Capture the cell that displays the provided text and extract its [x, y] central coordinate. 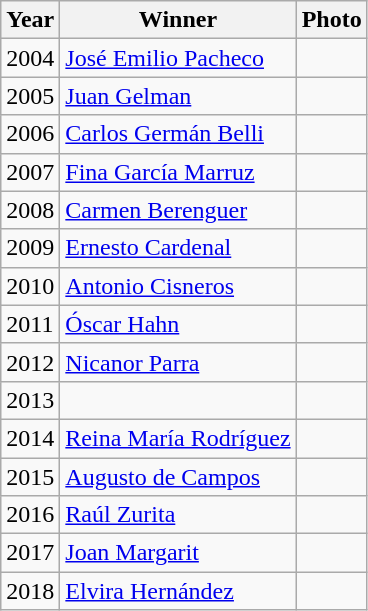
2016 [30, 515]
José Emilio Pacheco [178, 58]
Photo [332, 20]
2014 [30, 438]
Carmen Berenguer [178, 210]
Augusto de Campos [178, 477]
2013 [30, 400]
Joan Margarit [178, 553]
2012 [30, 362]
2018 [30, 591]
Juan Gelman [178, 96]
2010 [30, 286]
Ernesto Cardenal [178, 248]
2011 [30, 324]
Óscar Hahn [178, 324]
Raúl Zurita [178, 515]
2007 [30, 172]
2005 [30, 96]
Winner [178, 20]
Elvira Hernández [178, 591]
2006 [30, 134]
Nicanor Parra [178, 362]
Reina María Rodríguez [178, 438]
2004 [30, 58]
2008 [30, 210]
Year [30, 20]
2009 [30, 248]
2015 [30, 477]
Carlos Germán Belli [178, 134]
2017 [30, 553]
Fina García Marruz [178, 172]
Antonio Cisneros [178, 286]
